Search for the cell housing the specified text and yield its (x, y) center coordinate. 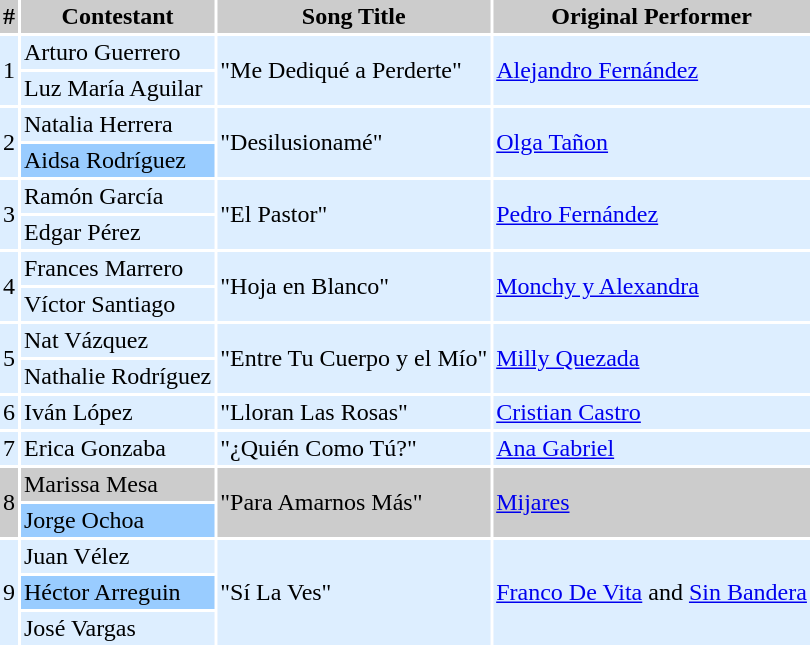
Mijares (652, 502)
Olga Tañon (652, 142)
Song Title (354, 16)
Arturo Guerrero (118, 52)
# (9, 16)
Alejandro Fernández (652, 70)
6 (9, 412)
Franco De Vita and Sin Bandera (652, 592)
"Lloran Las Rosas" (354, 412)
Marissa Mesa (118, 484)
Cristian Castro (652, 412)
Juan Vélez (118, 556)
Ana Gabriel (652, 448)
Pedro Fernández (652, 214)
Ramón García (118, 196)
"Hoja en Blanco" (354, 286)
Luz María Aguilar (118, 88)
Monchy y Alexandra (652, 286)
"¿Quién Como Tú?" (354, 448)
Jorge Ochoa (118, 520)
"El Pastor" (354, 214)
Nat Vázquez (118, 340)
1 (9, 70)
4 (9, 286)
"Entre Tu Cuerpo y el Mío" (354, 358)
"Para Amarnos Más" (354, 502)
"Desilusionamé" (354, 142)
Milly Quezada (652, 358)
José Vargas (118, 628)
Original Performer (652, 16)
Aidsa Rodríguez (118, 160)
"Me Dediqué a Perderte" (354, 70)
Contestant (118, 16)
Víctor Santiago (118, 304)
9 (9, 592)
2 (9, 142)
Héctor Arreguin (118, 592)
Iván López (118, 412)
Frances Marrero (118, 268)
Erica Gonzaba (118, 448)
8 (9, 502)
Natalia Herrera (118, 124)
3 (9, 214)
7 (9, 448)
5 (9, 358)
"Sí La Ves" (354, 592)
Nathalie Rodríguez (118, 376)
Edgar Pérez (118, 232)
